Determine the (x, y) coordinate at the center of the cell enclosing the given text.  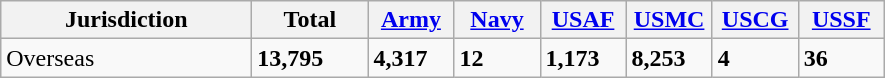
4,317 (411, 58)
Jurisdiction (126, 20)
Total (310, 20)
8,253 (669, 58)
USMC (669, 20)
1,173 (583, 58)
4 (755, 58)
36 (841, 58)
USCG (755, 20)
12 (497, 58)
USAF (583, 20)
Army (411, 20)
Navy (497, 20)
Overseas (126, 58)
13,795 (310, 58)
USSF (841, 20)
